Detect which cell encompasses the target text, then output its [X, Y] center coordinate. 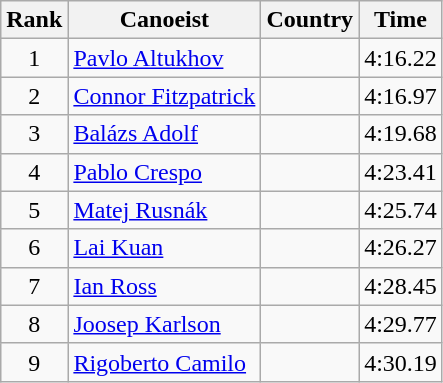
Pavlo Altukhov [164, 58]
Lai Kuan [164, 248]
Matej Rusnák [164, 210]
Canoeist [164, 20]
Joosep Karlson [164, 324]
4:29.77 [401, 324]
Rigoberto Camilo [164, 362]
Country [310, 20]
2 [34, 96]
Time [401, 20]
1 [34, 58]
7 [34, 286]
4:23.41 [401, 172]
3 [34, 134]
4:26.27 [401, 248]
Connor Fitzpatrick [164, 96]
Balázs Adolf [164, 134]
4:28.45 [401, 286]
4:16.22 [401, 58]
4:25.74 [401, 210]
4:16.97 [401, 96]
6 [34, 248]
4:30.19 [401, 362]
Pablo Crespo [164, 172]
Rank [34, 20]
9 [34, 362]
4:19.68 [401, 134]
Ian Ross [164, 286]
4 [34, 172]
8 [34, 324]
5 [34, 210]
